Identify which cell holds the provided text, then report its (X, Y) central coordinate. 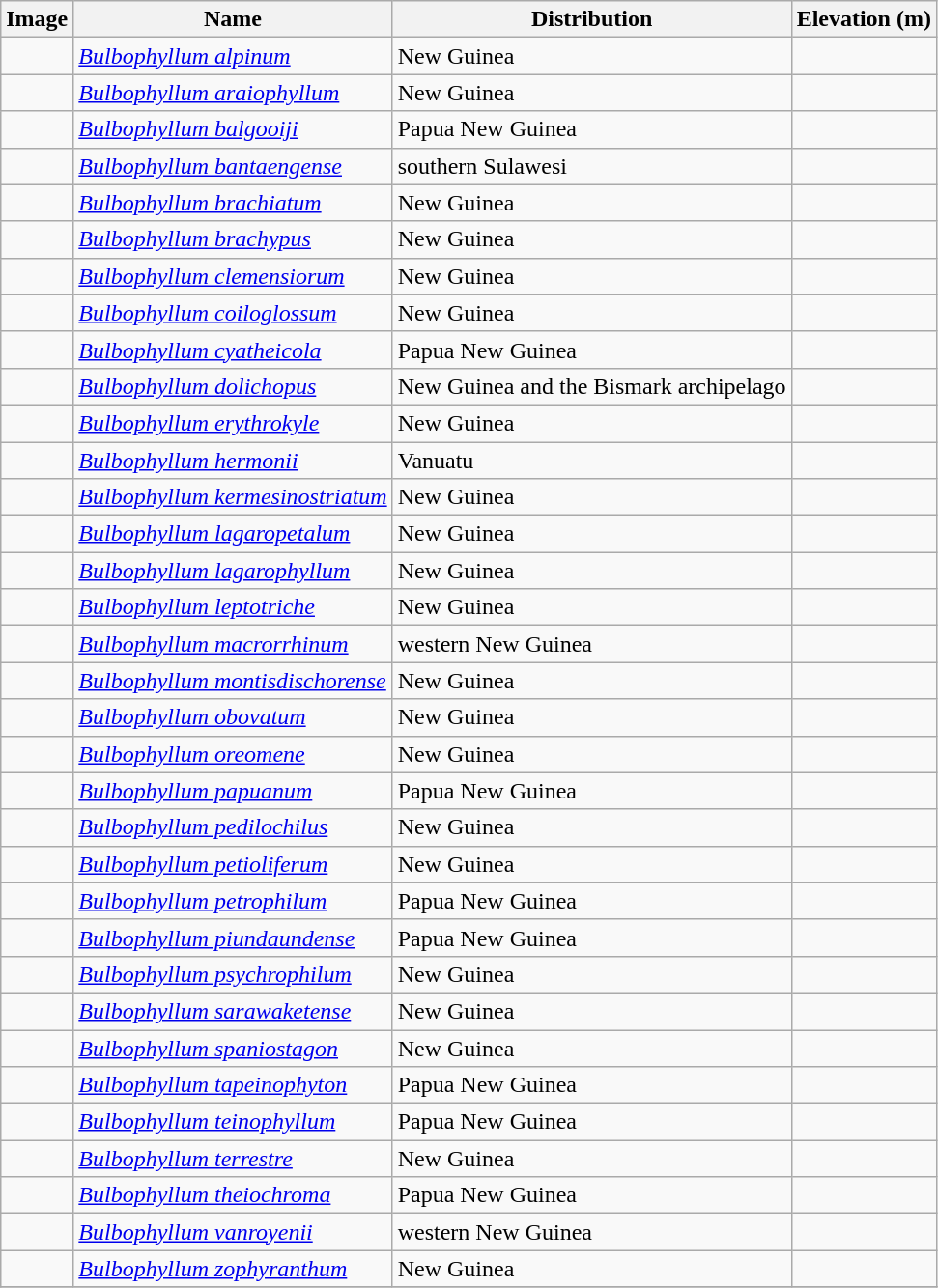
Bulbophyllum bantaengense (233, 166)
Bulbophyllum clemensiorum (233, 276)
Bulbophyllum pedilochilus (233, 827)
Bulbophyllum zophyranthum (233, 1269)
Bulbophyllum petrophilum (233, 901)
Bulbophyllum papuanum (233, 791)
Bulbophyllum oreomene (233, 754)
Bulbophyllum spaniostagon (233, 1048)
Bulbophyllum piundaundense (233, 938)
Bulbophyllum terrestre (233, 1159)
Bulbophyllum teinophyllum (233, 1122)
Bulbophyllum lagarophyllum (233, 571)
Bulbophyllum macrorrhinum (233, 644)
Bulbophyllum petioliferum (233, 864)
Bulbophyllum kermesinostriatum (233, 497)
Vanuatu (591, 461)
Bulbophyllum hermonii (233, 461)
Distribution (591, 19)
Bulbophyllum sarawaketense (233, 1011)
Bulbophyllum theiochroma (233, 1195)
Bulbophyllum araiophyllum (233, 93)
Name (233, 19)
New Guinea and the Bismark archipelago (591, 386)
Bulbophyllum brachiatum (233, 203)
Bulbophyllum balgooiji (233, 129)
Bulbophyllum montisdischorense (233, 681)
Image (37, 19)
Bulbophyllum psychrophilum (233, 974)
Bulbophyllum vanroyenii (233, 1232)
Bulbophyllum brachypus (233, 239)
Bulbophyllum cyatheicola (233, 350)
Bulbophyllum leptotriche (233, 607)
Bulbophyllum lagaropetalum (233, 534)
Bulbophyllum erythrokyle (233, 423)
Elevation (m) (864, 19)
Bulbophyllum coiloglossum (233, 313)
southern Sulawesi (591, 166)
Bulbophyllum obovatum (233, 717)
Bulbophyllum dolichopus (233, 386)
Bulbophyllum tapeinophyton (233, 1085)
Bulbophyllum alpinum (233, 56)
